Capture the cell that displays the provided text and extract its (x, y) central coordinate. 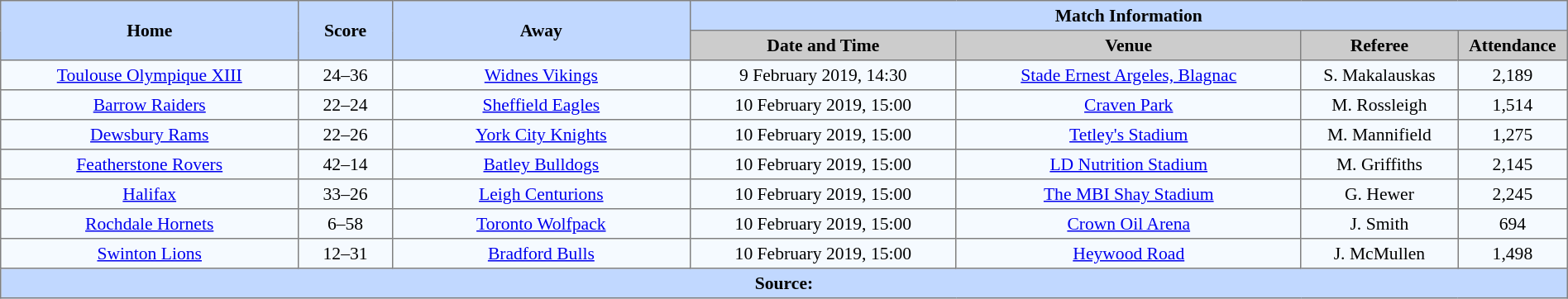
Match Information (1128, 16)
Sheffield Eagles (541, 105)
G. Hewer (1379, 194)
Bradford Bulls (541, 254)
Leigh Centurions (541, 194)
33–26 (346, 194)
Tetley's Stadium (1128, 135)
J. McMullen (1379, 254)
Venue (1128, 45)
42–14 (346, 164)
Crown Oil Arena (1128, 224)
M. Rossleigh (1379, 105)
2,189 (1513, 75)
The MBI Shay Stadium (1128, 194)
694 (1513, 224)
1,498 (1513, 254)
2,245 (1513, 194)
24–36 (346, 75)
Featherstone Rovers (150, 164)
Source: (784, 283)
12–31 (346, 254)
Batley Bulldogs (541, 164)
1,514 (1513, 105)
6–58 (346, 224)
1,275 (1513, 135)
York City Knights (541, 135)
Heywood Road (1128, 254)
Dewsbury Rams (150, 135)
Stade Ernest Argeles, Blagnac (1128, 75)
Barrow Raiders (150, 105)
LD Nutrition Stadium (1128, 164)
Date and Time (823, 45)
Widnes Vikings (541, 75)
Home (150, 31)
Attendance (1513, 45)
Toulouse Olympique XIII (150, 75)
2,145 (1513, 164)
Toronto Wolfpack (541, 224)
J. Smith (1379, 224)
M. Griffiths (1379, 164)
Rochdale Hornets (150, 224)
22–24 (346, 105)
9 February 2019, 14:30 (823, 75)
Score (346, 31)
Away (541, 31)
M. Mannifield (1379, 135)
S. Makalauskas (1379, 75)
22–26 (346, 135)
Referee (1379, 45)
Halifax (150, 194)
Craven Park (1128, 105)
Swinton Lions (150, 254)
